Output the (x, y) coordinate of the center of the cell containing the given text.  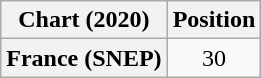
30 (214, 58)
France (SNEP) (84, 58)
Chart (2020) (84, 20)
Position (214, 20)
